Return the (X, Y) coordinate for the center point of the cell that contains the specified text.  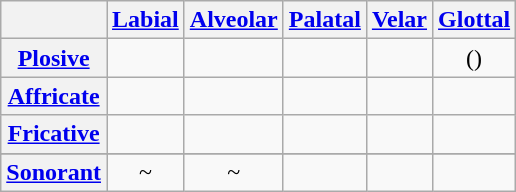
Labial (145, 20)
() (474, 58)
Glottal (474, 20)
Fricative (54, 134)
Palatal (324, 20)
Plosive (54, 58)
Affricate (54, 96)
Alveolar (234, 20)
Sonorant (54, 172)
Velar (399, 20)
